Return the (x, y) coordinate for the center point of the cell that contains the specified text.  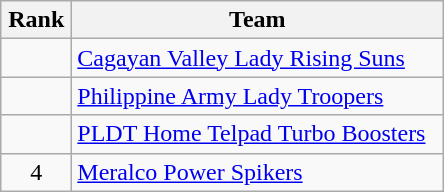
Meralco Power Spikers (258, 172)
4 (36, 172)
Philippine Army Lady Troopers (258, 96)
Team (258, 20)
Cagayan Valley Lady Rising Suns (258, 58)
PLDT Home Telpad Turbo Boosters (258, 134)
Rank (36, 20)
